Output the (x, y) coordinate of the center of the cell containing the given text.  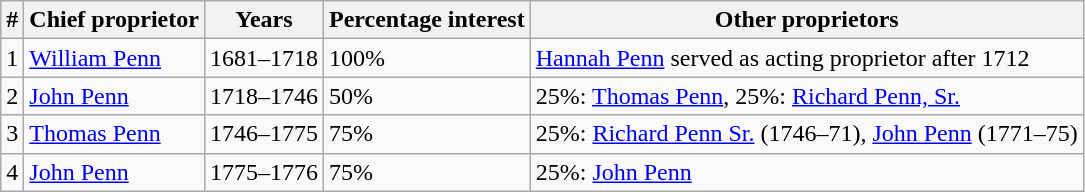
Chief proprietor (114, 20)
Other proprietors (806, 20)
Hannah Penn served as acting proprietor after 1712 (806, 58)
3 (12, 134)
2 (12, 96)
25%: Richard Penn Sr. (1746–71), John Penn (1771–75) (806, 134)
# (12, 20)
Percentage interest (426, 20)
Years (264, 20)
25%: Thomas Penn, 25%: Richard Penn, Sr. (806, 96)
4 (12, 172)
Thomas Penn (114, 134)
1681–1718 (264, 58)
William Penn (114, 58)
1718–1746 (264, 96)
100% (426, 58)
50% (426, 96)
1775–1776 (264, 172)
1 (12, 58)
25%: John Penn (806, 172)
1746–1775 (264, 134)
